Pinpoint the cell where the given text exists, returning its [X, Y] midpoint coordinate. 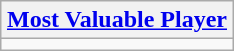
Most Valuable Player [116, 20]
